Find where the given text appears and provide that cell's center as [x, y] coordinate. 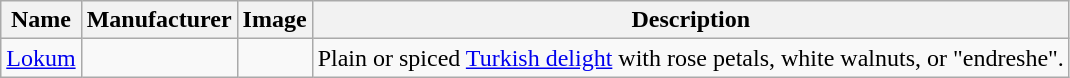
Description [690, 20]
Lokum [41, 58]
Plain or spiced Turkish delight with rose petals, white walnuts, or "endreshe". [690, 58]
Manufacturer [159, 20]
Image [274, 20]
Name [41, 20]
